Provide the (x, y) coordinate of the cell's center where the given text is located.  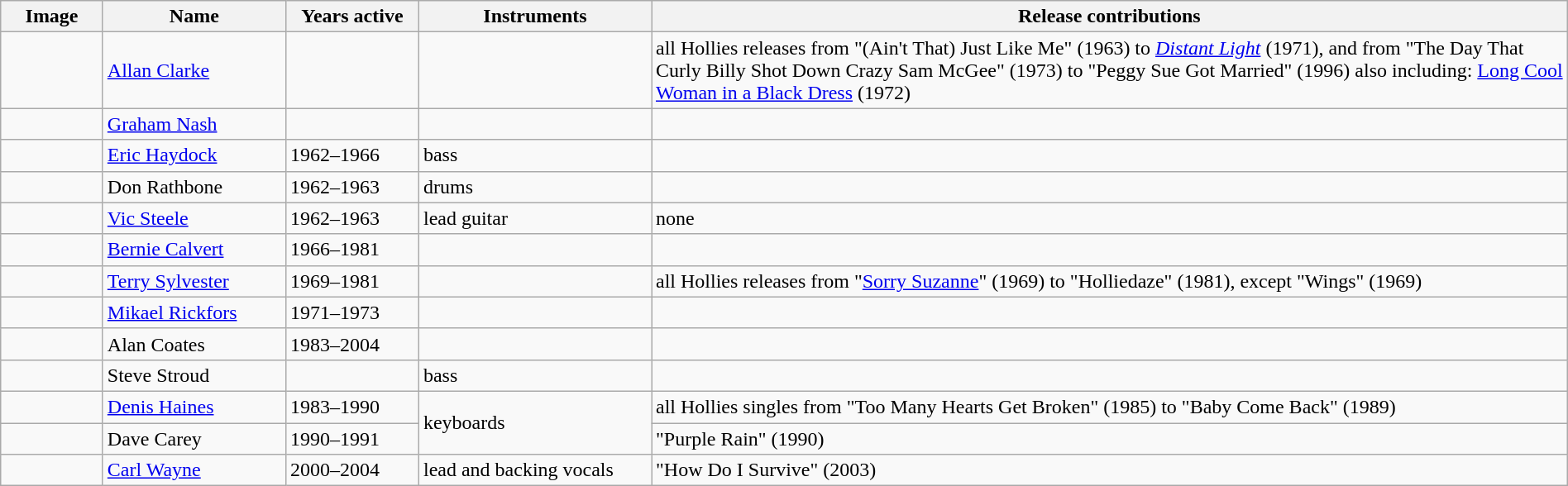
1969–1981 (352, 281)
Years active (352, 17)
none (1110, 218)
Eric Haydock (194, 155)
"Purple Rain" (1990) (1110, 439)
1962–1966 (352, 155)
Vic Steele (194, 218)
2000–2004 (352, 470)
Steve Stroud (194, 375)
lead and backing vocals (534, 470)
1971–1973 (352, 312)
Don Rathbone (194, 187)
Graham Nash (194, 124)
Name (194, 17)
Release contributions (1110, 17)
all Hollies releases from "Sorry Suzanne" (1969) to "Holliedaze" (1981), except "Wings" (1969) (1110, 281)
all Hollies singles from "Too Many Hearts Get Broken" (1985) to "Baby Come Back" (1989) (1110, 407)
drums (534, 187)
Allan Clarke (194, 70)
1990–1991 (352, 439)
Instruments (534, 17)
"How Do I Survive" (2003) (1110, 470)
Dave Carey (194, 439)
1983–2004 (352, 344)
Bernie Calvert (194, 250)
Mikael Rickfors (194, 312)
Carl Wayne (194, 470)
Denis Haines (194, 407)
Alan Coates (194, 344)
Terry Sylvester (194, 281)
keyboards (534, 422)
lead guitar (534, 218)
Image (52, 17)
1983–1990 (352, 407)
1966–1981 (352, 250)
